Return [x, y] of the center of cell containing provided text 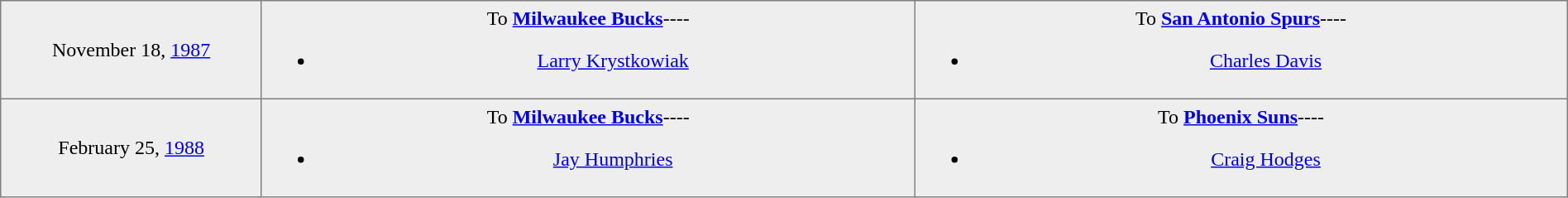
To Phoenix Suns----Craig Hodges [1241, 147]
To Milwaukee Bucks----Larry Krystkowiak [587, 50]
November 18, 1987 [131, 50]
To Milwaukee Bucks----Jay Humphries [587, 147]
February 25, 1988 [131, 147]
To San Antonio Spurs----Charles Davis [1241, 50]
